Return the (X, Y) coordinate for the center point of the cell that contains the specified text.  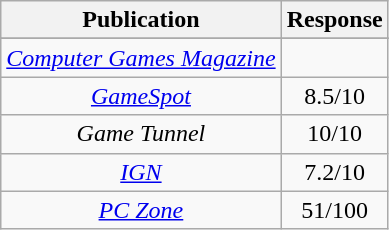
Game Tunnel (141, 134)
Response (334, 20)
Computer Games Magazine (141, 58)
Publication (141, 20)
PC Zone (141, 210)
7.2/10 (334, 172)
51/100 (334, 210)
10/10 (334, 134)
GameSpot (141, 96)
8.5/10 (334, 96)
IGN (141, 172)
